Pinpoint the cell where the given text exists, returning its (x, y) midpoint coordinate. 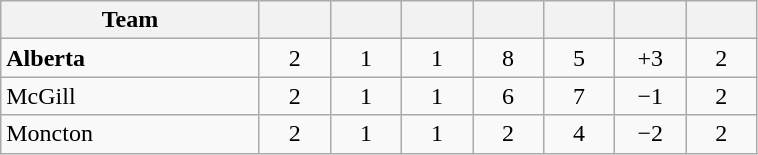
Moncton (130, 134)
McGill (130, 96)
+3 (650, 58)
6 (508, 96)
−2 (650, 134)
Alberta (130, 58)
Team (130, 20)
4 (580, 134)
−1 (650, 96)
7 (580, 96)
5 (580, 58)
8 (508, 58)
